Return (x, y) of the center of cell containing provided text 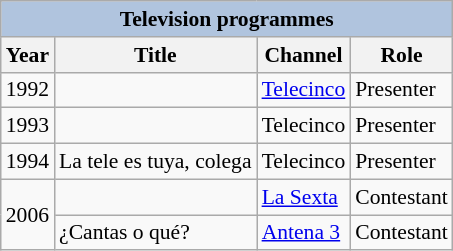
Title (156, 55)
Television programmes (227, 19)
Channel (304, 55)
2006 (28, 214)
La tele es tuya, colega (156, 162)
1993 (28, 126)
Antena 3 (304, 233)
1992 (28, 90)
1994 (28, 162)
La Sexta (304, 197)
¿Cantas o qué? (156, 233)
Role (401, 55)
Year (28, 55)
